Locate the cell with the specified text and output its [x, y] center coordinate. 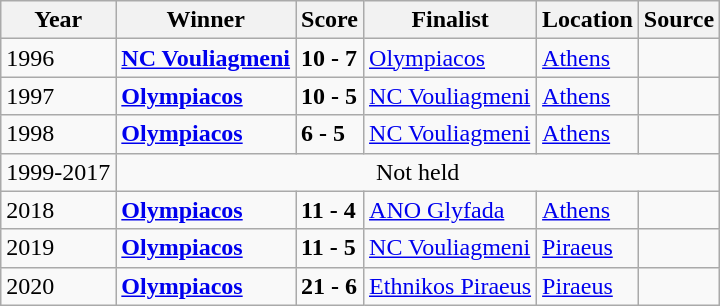
1999-2017 [58, 172]
1996 [58, 58]
Winner [206, 20]
Location [588, 20]
1998 [58, 134]
11 - 5 [330, 248]
10 - 5 [330, 96]
6 - 5 [330, 134]
2019 [58, 248]
Not held [418, 172]
1997 [58, 96]
2018 [58, 210]
Source [678, 20]
Year [58, 20]
Finalist [450, 20]
11 - 4 [330, 210]
Ethnikos Piraeus [450, 286]
Score [330, 20]
ANO Glyfada [450, 210]
2020 [58, 286]
10 - 7 [330, 58]
21 - 6 [330, 286]
